From the cell containing the given text, extract its center point as [X, Y] coordinate. 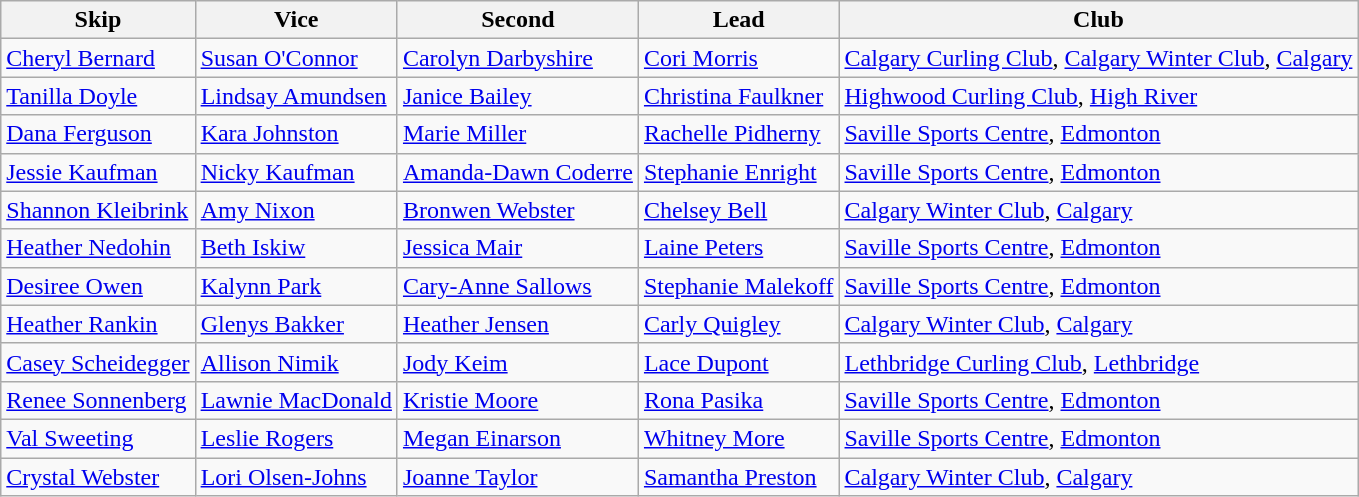
Amy Nixon [296, 210]
Skip [98, 20]
Crystal Webster [98, 477]
Whitney More [738, 438]
Jessie Kaufman [98, 172]
Heather Rankin [98, 324]
Amanda-Dawn Coderre [518, 172]
Marie Miller [518, 134]
Glenys Bakker [296, 324]
Beth Iskiw [296, 248]
Lawnie MacDonald [296, 400]
Carly Quigley [738, 324]
Stephanie Malekoff [738, 286]
Cori Morris [738, 58]
Dana Ferguson [98, 134]
Calgary Curling Club, Calgary Winter Club, Calgary [1098, 58]
Megan Einarson [518, 438]
Susan O'Connor [296, 58]
Renee Sonnenberg [98, 400]
Stephanie Enright [738, 172]
Kristie Moore [518, 400]
Lindsay Amundsen [296, 96]
Janice Bailey [518, 96]
Kalynn Park [296, 286]
Rona Pasika [738, 400]
Nicky Kaufman [296, 172]
Cheryl Bernard [98, 58]
Heather Jensen [518, 324]
Cary-Anne Sallows [518, 286]
Tanilla Doyle [98, 96]
Casey Scheidegger [98, 362]
Chelsey Bell [738, 210]
Highwood Curling Club, High River [1098, 96]
Club [1098, 20]
Leslie Rogers [296, 438]
Bronwen Webster [518, 210]
Carolyn Darbyshire [518, 58]
Vice [296, 20]
Jessica Mair [518, 248]
Jody Keim [518, 362]
Lethbridge Curling Club, Lethbridge [1098, 362]
Kara Johnston [296, 134]
Lace Dupont [738, 362]
Val Sweeting [98, 438]
Joanne Taylor [518, 477]
Heather Nedohin [98, 248]
Rachelle Pidherny [738, 134]
Laine Peters [738, 248]
Lead [738, 20]
Shannon Kleibrink [98, 210]
Lori Olsen-Johns [296, 477]
Allison Nimik [296, 362]
Christina Faulkner [738, 96]
Samantha Preston [738, 477]
Desiree Owen [98, 286]
Second [518, 20]
